Extract the (X, Y) coordinate from the center of the cell holding the provided text.  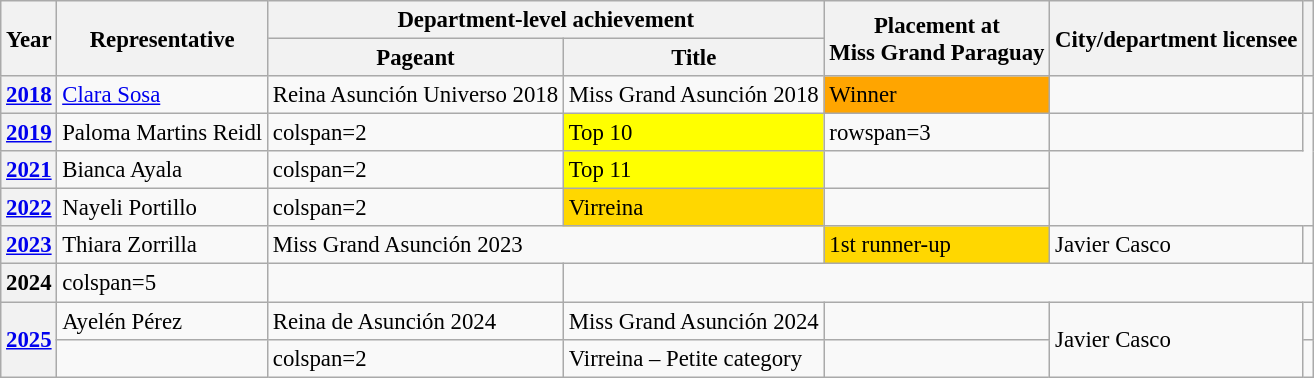
Winner (937, 95)
Virreina – Petite category (694, 358)
Virreina (694, 208)
Miss Grand Asunción 2024 (694, 321)
Top 10 (694, 133)
2019 (29, 133)
Department-level achievement (546, 20)
Year (29, 38)
City/department licensee (1176, 38)
Reina de Asunción 2024 (415, 321)
Clara Sosa (162, 95)
2025 (29, 340)
Bianca Ayala (162, 170)
colspan=5 (162, 283)
Top 11 (694, 170)
Ayelén Pérez (162, 321)
Miss Grand Asunción 2018 (694, 95)
rowspan=3 (937, 133)
Nayeli Portillo (162, 208)
1st runner-up (937, 245)
Placement atMiss Grand Paraguay (937, 38)
2023 (29, 245)
Reina Asunción Universo 2018 (415, 95)
Paloma Martins Reidl (162, 133)
Pageant (415, 58)
Miss Grand Asunción 2023 (546, 245)
Representative (162, 38)
2024 (29, 283)
2022 (29, 208)
Title (694, 58)
Thiara Zorrilla (162, 245)
2018 (29, 95)
2021 (29, 170)
